Scan for the cell matching the given text and deliver its (x, y) coordinate at center. 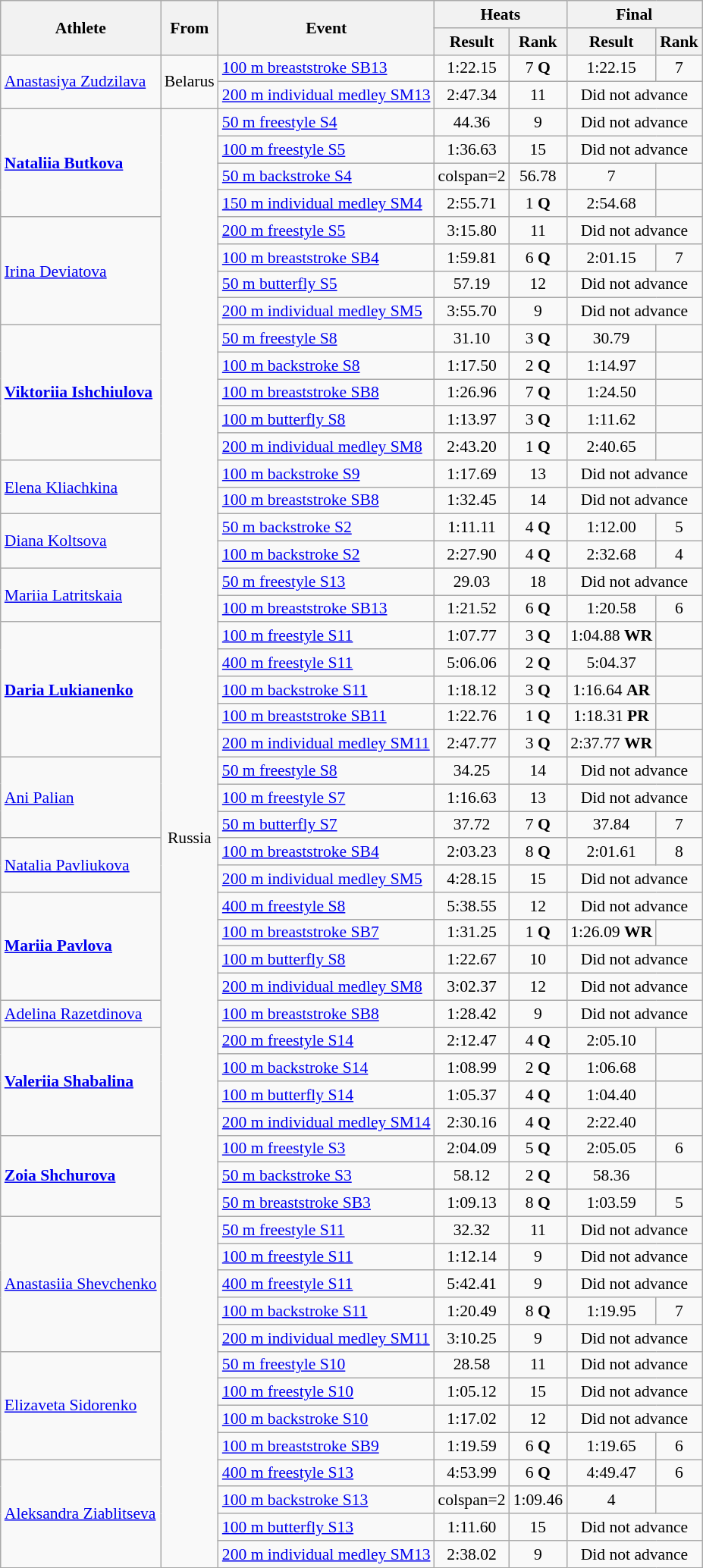
Heats (501, 14)
200 m individual medley SM14 (326, 1122)
1:04.40 (611, 1095)
2:05.10 (611, 1041)
1:06.68 (611, 1068)
Mariia Pavlova (80, 946)
Elizaveta Sidorenko (80, 1405)
4:28.15 (472, 879)
5 Q (538, 1149)
37.84 (611, 825)
100 m freestyle S10 (326, 1392)
2:01.61 (611, 852)
1:12.14 (472, 1257)
1:22.76 (472, 717)
1:17.69 (472, 474)
Russia (190, 839)
57.19 (472, 284)
1:17.50 (472, 365)
1:28.42 (472, 1014)
1:11.60 (472, 1527)
Nataliia Butkova (80, 163)
3:10.25 (472, 1338)
4:53.99 (472, 1473)
Mariia Latritskaia (80, 594)
1:08.99 (472, 1068)
1:16.63 (472, 798)
150 m individual medley SM4 (326, 204)
50 m freestyle S11 (326, 1230)
1:11.11 (472, 528)
Daria Lukianenko (80, 690)
1:03.59 (611, 1203)
100 m backstroke S9 (326, 474)
Anastasiya Zudzilava (80, 82)
29.03 (472, 582)
3:02.37 (472, 987)
1:20.58 (611, 609)
1:22.67 (472, 960)
1:05.37 (472, 1095)
1:32.45 (472, 500)
5:06.06 (472, 663)
Diana Koltsova (80, 541)
Zoia Shchurova (80, 1175)
1:04.88 WR (611, 636)
58.36 (611, 1176)
2:32.68 (611, 555)
Aleksandra Ziablitseva (80, 1513)
Event (326, 27)
Anastasiia Shevchenko (80, 1284)
1:19.95 (611, 1311)
44.36 (472, 123)
10 (538, 960)
1:21.52 (472, 609)
2:30.16 (472, 1122)
50 m backstroke S2 (326, 528)
32.32 (472, 1230)
2:37.77 WR (611, 744)
Valeriia Shabalina (80, 1081)
2:12.47 (472, 1041)
Elena Kliachkina (80, 487)
50 m freestyle S13 (326, 582)
Athlete (80, 27)
1:19.59 (472, 1446)
200 m freestyle S5 (326, 230)
400 m freestyle S13 (326, 1473)
2:40.65 (611, 447)
100 m butterfly S14 (326, 1095)
100 m breaststroke SB7 (326, 933)
Viktoriia Ishchiulova (80, 393)
18 (538, 582)
100 m backstroke S2 (326, 555)
100 m breaststroke SB9 (326, 1446)
37.72 (472, 825)
100 m breaststroke SB11 (326, 717)
1:09.13 (472, 1203)
34.25 (472, 771)
Belarus (190, 82)
2:22.40 (611, 1122)
100 m backstroke S10 (326, 1419)
100 m backstroke S13 (326, 1501)
1:05.12 (472, 1392)
1:36.63 (472, 149)
2:03.23 (472, 852)
5:38.55 (472, 906)
2:04.09 (472, 1149)
58.12 (472, 1176)
3:55.70 (472, 312)
2:01.15 (611, 258)
Adelina Razetdinova (80, 1014)
50 m butterfly S7 (326, 825)
5:42.41 (472, 1284)
100 m backstroke S8 (326, 365)
100 m freestyle S5 (326, 149)
4:49.47 (611, 1473)
1:12.00 (611, 528)
1:18.12 (472, 690)
100 m freestyle S7 (326, 798)
2:47.77 (472, 744)
1:18.31 PR (611, 717)
2:05.05 (611, 1149)
50 m freestyle S10 (326, 1365)
1:59.81 (472, 258)
2:38.02 (472, 1554)
1:17.02 (472, 1419)
Final (634, 14)
1:09.46 (538, 1501)
1:31.25 (472, 933)
From (190, 27)
1:20.49 (472, 1311)
1:14.97 (611, 365)
1:16.64 AR (611, 690)
1:07.77 (472, 636)
50 m butterfly S5 (326, 284)
8 (679, 852)
2:43.20 (472, 447)
50 m backstroke S3 (326, 1176)
1:13.97 (472, 420)
2:47.34 (472, 96)
100 m freestyle S3 (326, 1149)
50 m backstroke S4 (326, 177)
2:27.90 (472, 555)
400 m freestyle S8 (326, 906)
Ani Palian (80, 798)
Irina Deviatova (80, 271)
1:19.65 (611, 1446)
3:15.80 (472, 230)
56.78 (538, 177)
200 m freestyle S14 (326, 1041)
30.79 (611, 339)
1:26.96 (472, 393)
1:11.62 (611, 420)
50 m freestyle S4 (326, 123)
31.10 (472, 339)
2:54.68 (611, 204)
5:04.37 (611, 663)
100 m butterfly S13 (326, 1527)
Natalia Pavliukova (80, 866)
1:24.50 (611, 393)
100 m backstroke S14 (326, 1068)
1:26.09 WR (611, 933)
2:55.71 (472, 204)
28.58 (472, 1365)
50 m breaststroke SB3 (326, 1203)
